Detect which cell encompasses the target text, then output its [X, Y] center coordinate. 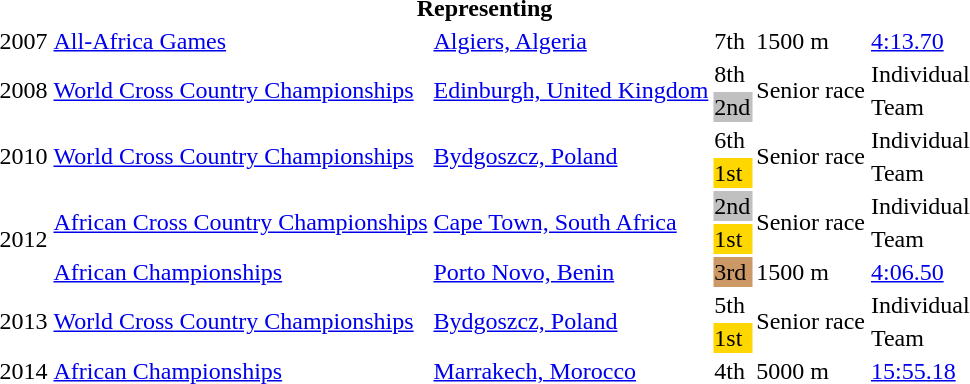
3rd [732, 272]
7th [732, 41]
5th [732, 305]
African Championships [240, 272]
Algiers, Algeria [571, 41]
Cape Town, South Africa [571, 222]
Edinburgh, United Kingdom [571, 90]
All-Africa Games [240, 41]
8th [732, 74]
Porto Novo, Benin [571, 272]
African Cross Country Championships [240, 222]
6th [732, 140]
